Detect which cell encompasses the target text, then output its (X, Y) center coordinate. 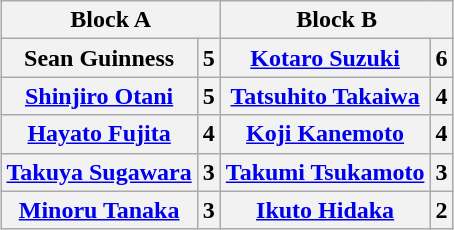
6 (442, 58)
Koji Kanemoto (325, 134)
Block B (336, 20)
Sean Guinness (99, 58)
Minoru Tanaka (99, 210)
Takuya Sugawara (99, 172)
Takumi Tsukamoto (325, 172)
Hayato Fujita (99, 134)
Tatsuhito Takaiwa (325, 96)
Block A (110, 20)
Shinjiro Otani (99, 96)
2 (442, 210)
Ikuto Hidaka (325, 210)
Kotaro Suzuki (325, 58)
